Identify which cell holds the provided text, then report its (x, y) central coordinate. 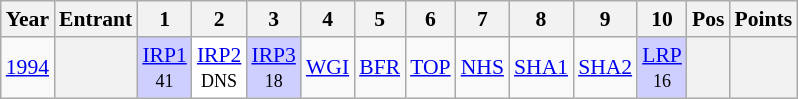
3 (274, 19)
5 (380, 19)
TOP (430, 68)
IRP2DNS (220, 68)
4 (328, 19)
BFR (380, 68)
SHA2 (605, 68)
IRP141 (164, 68)
1994 (28, 68)
10 (662, 19)
LRP16 (662, 68)
6 (430, 19)
7 (482, 19)
Year (28, 19)
SHA1 (541, 68)
NHS (482, 68)
2 (220, 19)
Points (763, 19)
9 (605, 19)
Entrant (96, 19)
8 (541, 19)
1 (164, 19)
Pos (708, 19)
IRP318 (274, 68)
WGI (328, 68)
